Identify which cell holds the provided text, then report its [X, Y] central coordinate. 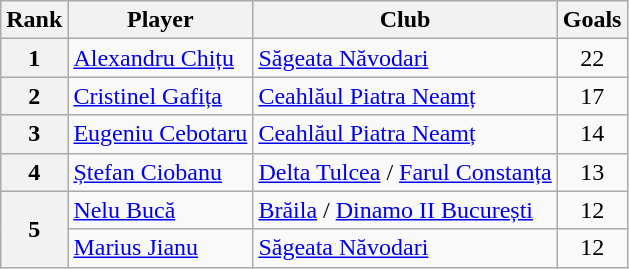
22 [592, 58]
4 [34, 172]
Alexandru Chițu [160, 58]
1 [34, 58]
Delta Tulcea / Farul Constanța [405, 172]
Marius Jianu [160, 248]
Brăila / Dinamo II București [405, 210]
Ștefan Ciobanu [160, 172]
Nelu Bucă [160, 210]
5 [34, 229]
13 [592, 172]
3 [34, 134]
Eugeniu Cebotaru [160, 134]
14 [592, 134]
17 [592, 96]
2 [34, 96]
Player [160, 20]
Cristinel Gafița [160, 96]
Goals [592, 20]
Club [405, 20]
Rank [34, 20]
